Search for the cell housing the specified text and yield its (X, Y) center coordinate. 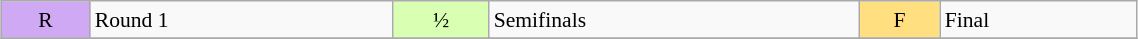
Round 1 (242, 20)
R (46, 20)
Semifinals (674, 20)
F (900, 20)
Final (1038, 20)
½ (440, 20)
